For the text-containing cell, return its midpoint in (X, Y) coordinate format. 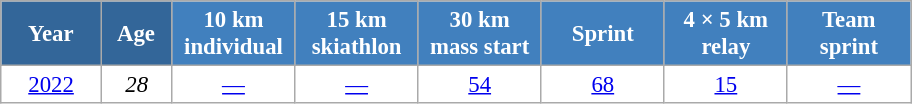
4 × 5 km relay (726, 34)
15 km skiathlon (356, 34)
Year (52, 34)
2022 (52, 85)
Team sprint (848, 34)
28 (136, 85)
54 (480, 85)
10 km individual (234, 34)
Sprint (602, 34)
15 (726, 85)
30 km mass start (480, 34)
68 (602, 85)
Age (136, 34)
